Scan for the cell matching the given text and deliver its (x, y) coordinate at center. 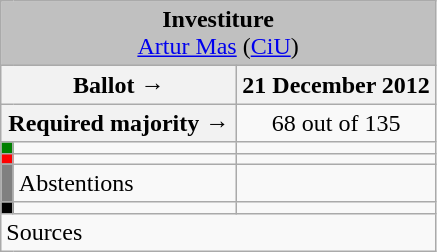
21 December 2012 (336, 85)
Required majority → (119, 123)
Sources (218, 232)
Ballot → (119, 85)
68 out of 135 (336, 123)
Abstentions (125, 183)
InvestitureArtur Mas (CiU) (218, 34)
